Pinpoint the cell where the given text exists, returning its [x, y] midpoint coordinate. 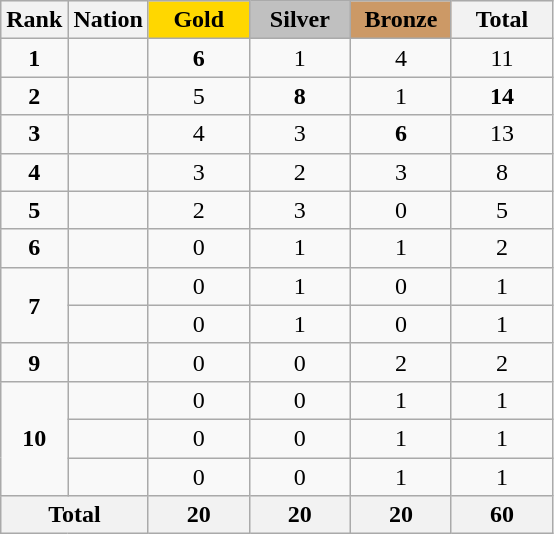
13 [502, 134]
10 [34, 438]
Nation [108, 20]
Rank [34, 20]
60 [502, 515]
9 [34, 362]
Bronze [400, 20]
14 [502, 96]
11 [502, 58]
Silver [300, 20]
7 [34, 305]
Gold [198, 20]
